Return [x, y] of the center of cell containing provided text 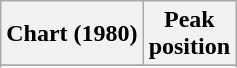
Peakposition [189, 34]
Chart (1980) [72, 34]
